Extract the [x, y] coordinate from the center of the cell holding the provided text.  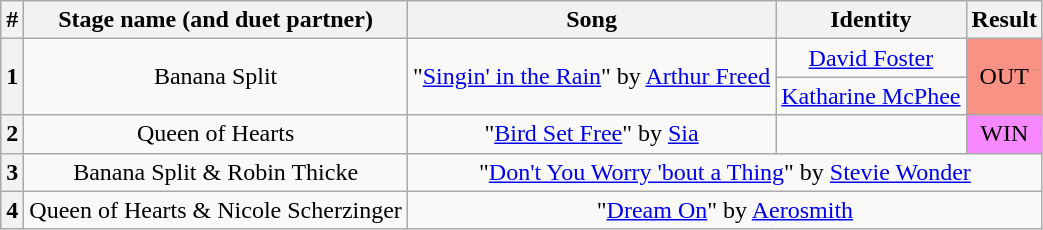
2 [12, 134]
WIN [1004, 134]
1 [12, 77]
Banana Split [216, 77]
4 [12, 210]
David Foster [871, 58]
"Dream On" by Aerosmith [724, 210]
Result [1004, 20]
"Bird Set Free" by Sia [591, 134]
Banana Split & Robin Thicke [216, 172]
Katharine McPhee [871, 96]
OUT [1004, 77]
Stage name (and duet partner) [216, 20]
"Singin' in the Rain" by Arthur Freed [591, 77]
Identity [871, 20]
# [12, 20]
3 [12, 172]
Queen of Hearts [216, 134]
"Don't You Worry 'bout a Thing" by Stevie Wonder [724, 172]
Queen of Hearts & Nicole Scherzinger [216, 210]
Song [591, 20]
